From the cell containing the given text, extract its center point as (x, y) coordinate. 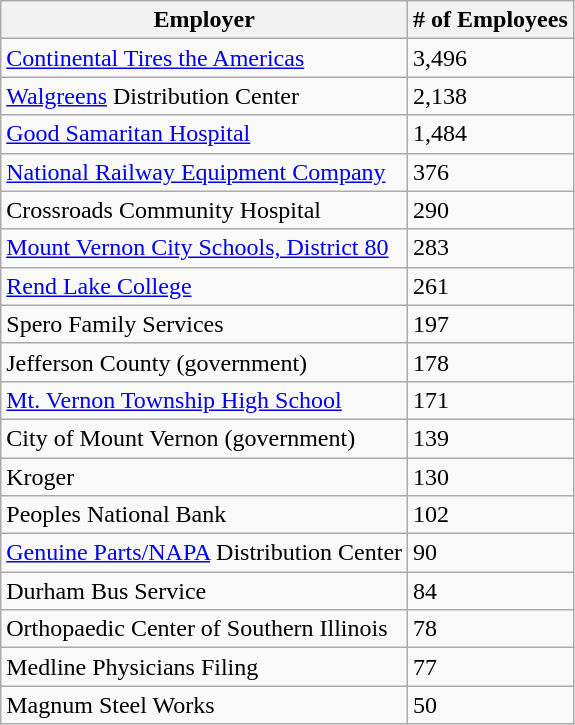
2,138 (491, 96)
130 (491, 477)
78 (491, 629)
Durham Bus Service (204, 591)
Rend Lake College (204, 286)
Genuine Parts/NAPA Distribution Center (204, 553)
Crossroads Community Hospital (204, 210)
Spero Family Services (204, 324)
84 (491, 591)
376 (491, 172)
1,484 (491, 134)
Good Samaritan Hospital (204, 134)
Magnum Steel Works (204, 705)
Continental Tires the Americas (204, 58)
Mount Vernon City Schools, District 80 (204, 248)
261 (491, 286)
City of Mount Vernon (government) (204, 438)
178 (491, 362)
283 (491, 248)
Peoples National Bank (204, 515)
Orthopaedic Center of Southern Illinois (204, 629)
Medline Physicians Filing (204, 667)
197 (491, 324)
139 (491, 438)
Walgreens Distribution Center (204, 96)
Mt. Vernon Township High School (204, 400)
3,496 (491, 58)
77 (491, 667)
102 (491, 515)
# of Employees (491, 20)
Employer (204, 20)
171 (491, 400)
50 (491, 705)
Kroger (204, 477)
National Railway Equipment Company (204, 172)
90 (491, 553)
Jefferson County (government) (204, 362)
290 (491, 210)
